Return the (x, y) coordinate for the center point of the cell that contains the specified text.  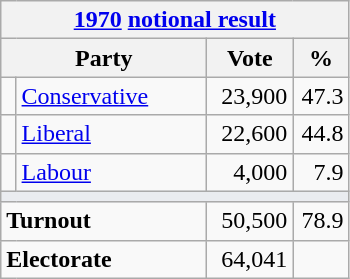
Conservative (112, 96)
78.9 (321, 221)
Vote (250, 58)
44.8 (321, 134)
4,000 (250, 172)
Labour (112, 172)
22,600 (250, 134)
64,041 (250, 259)
50,500 (250, 221)
% (321, 58)
23,900 (250, 96)
Electorate (104, 259)
47.3 (321, 96)
1970 notional result (175, 20)
7.9 (321, 172)
Liberal (112, 134)
Party (104, 58)
Turnout (104, 221)
